Identify which cell holds the provided text, then report its (X, Y) central coordinate. 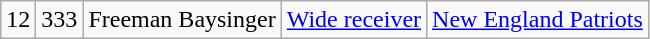
New England Patriots (538, 20)
12 (18, 20)
Freeman Baysinger (182, 20)
Wide receiver (354, 20)
333 (60, 20)
